Return (X, Y) of the center of cell containing provided text 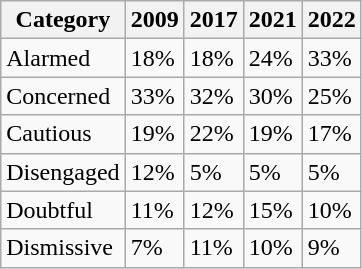
7% (154, 248)
32% (214, 96)
Cautious (63, 134)
Category (63, 20)
Concerned (63, 96)
24% (272, 58)
9% (332, 248)
Doubtful (63, 210)
22% (214, 134)
25% (332, 96)
17% (332, 134)
15% (272, 210)
2021 (272, 20)
Disengaged (63, 172)
Alarmed (63, 58)
2017 (214, 20)
2009 (154, 20)
30% (272, 96)
Dismissive (63, 248)
2022 (332, 20)
